Identify which cell holds the provided text, then report its (x, y) central coordinate. 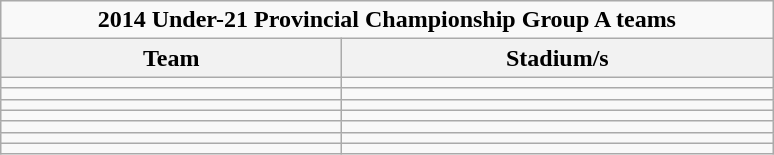
Team (172, 58)
Stadium/s (558, 58)
2014 Under-21 Provincial Championship Group A teams (387, 20)
